Output the [x, y] coordinate of the center of the cell containing the given text.  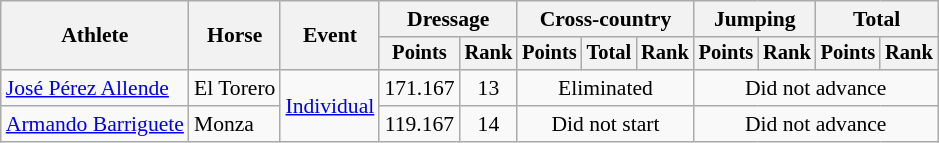
Jumping [755, 19]
Did not start [606, 124]
Individual [330, 106]
119.167 [419, 124]
Cross-country [606, 19]
171.167 [419, 88]
Horse [235, 36]
Eliminated [606, 88]
Armando Barriguete [95, 124]
Event [330, 36]
José Pérez Allende [95, 88]
14 [489, 124]
Monza [235, 124]
El Torero [235, 88]
Athlete [95, 36]
Dressage [448, 19]
13 [489, 88]
